Return the (X, Y) coordinate for the center point of the cell that contains the specified text.  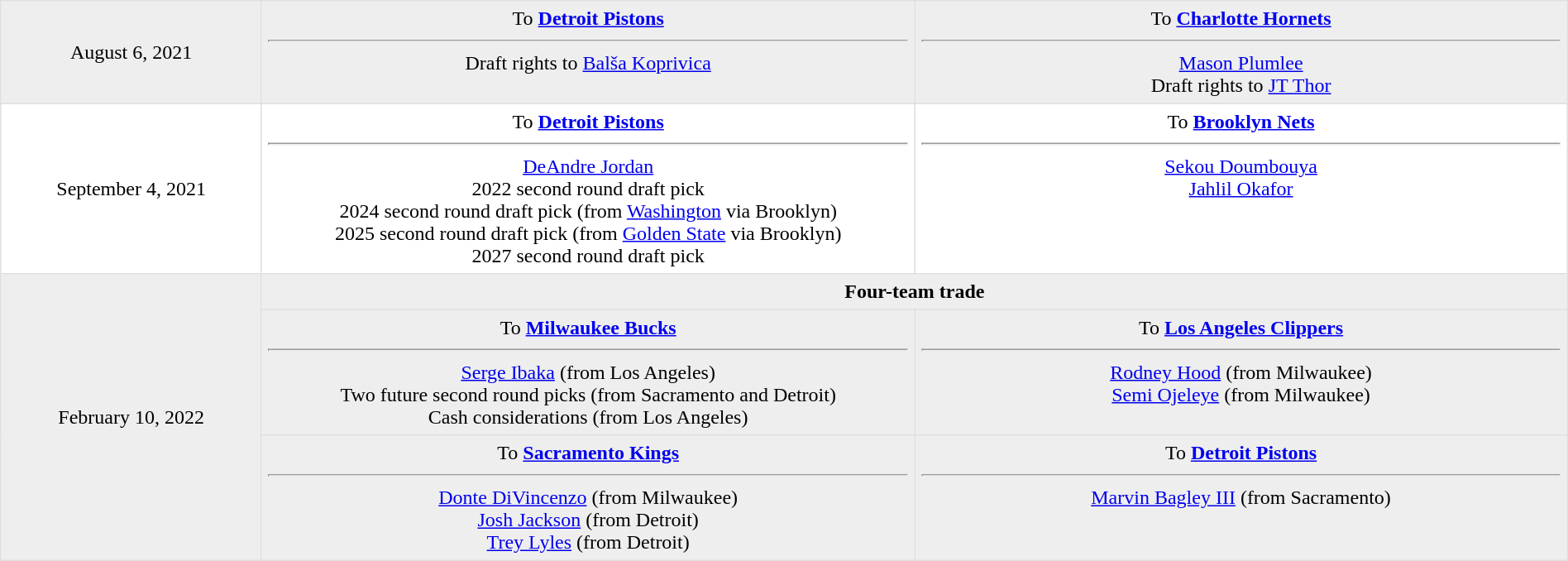
To Detroit PistonsMarvin Bagley III (from Sacramento) (1241, 498)
To Los Angeles ClippersRodney Hood (from Milwaukee)Semi Ojeleye (from Milwaukee) (1241, 372)
To Milwaukee BucksSerge Ibaka (from Los Angeles)Two future second round picks (from Sacramento and Detroit)Cash considerations (from Los Angeles) (587, 372)
To Sacramento KingsDonte DiVincenzo (from Milwaukee)Josh Jackson (from Detroit)Trey Lyles (from Detroit) (587, 498)
February 10, 2022 (131, 417)
To Brooklyn NetsSekou DoumbouyaJahlil Okafor (1241, 189)
To Detroit PistonsDraft rights to Balša Koprivica (587, 52)
Four-team trade (915, 292)
September 4, 2021 (131, 189)
August 6, 2021 (131, 52)
To Charlotte HornetsMason PlumleeDraft rights to JT Thor (1241, 52)
